Find where the given text appears and provide that cell's center as [x, y] coordinate. 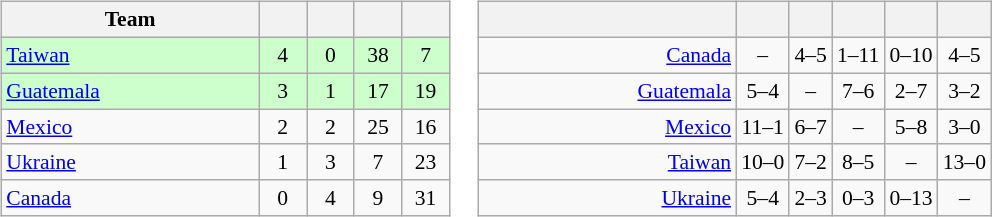
0–3 [858, 198]
8–5 [858, 162]
31 [426, 198]
6–7 [810, 127]
13–0 [964, 162]
2–7 [910, 91]
7–2 [810, 162]
5–8 [910, 127]
1–11 [858, 55]
23 [426, 162]
11–1 [762, 127]
2–3 [810, 198]
19 [426, 91]
17 [378, 91]
0–13 [910, 198]
38 [378, 55]
Team [130, 20]
7–6 [858, 91]
10–0 [762, 162]
3–0 [964, 127]
16 [426, 127]
3–2 [964, 91]
9 [378, 198]
0–10 [910, 55]
25 [378, 127]
